Capture the cell that displays the provided text and extract its (X, Y) central coordinate. 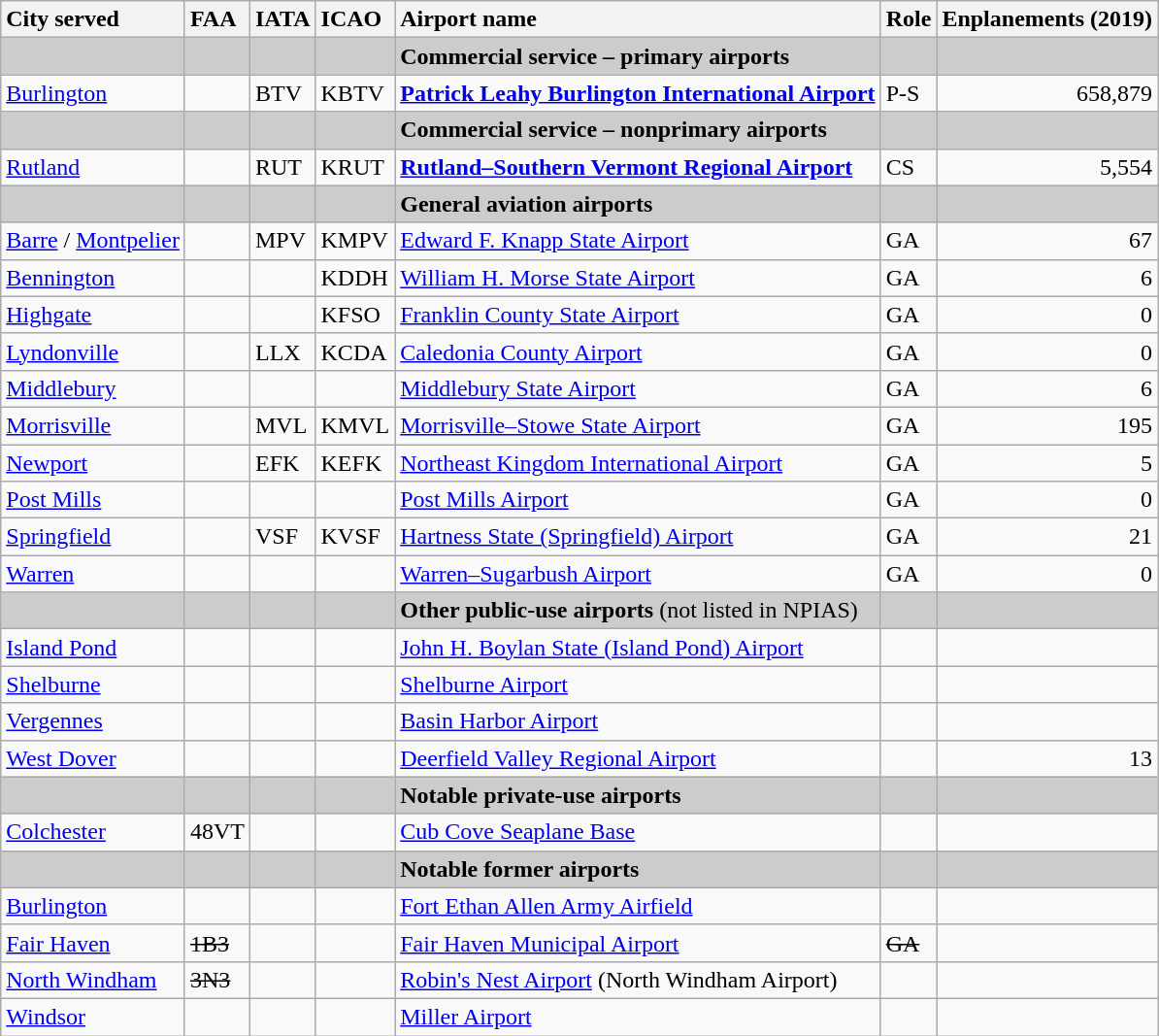
5,554 (1047, 167)
Middlebury State Airport (638, 388)
Patrick Leahy Burlington International Airport (638, 93)
KVSF (355, 537)
Post Mills Airport (638, 500)
Miller Airport (638, 1017)
CS (909, 167)
Robin's Nest Airport (North Windham Airport) (638, 980)
KEFK (355, 463)
P-S (909, 93)
Airport name (638, 19)
Notable private-use airports (638, 795)
KRUT (355, 167)
Cub Cove Seaplane Base (638, 832)
FAA (217, 19)
5 (1047, 463)
Bennington (93, 278)
Notable former airports (638, 869)
13 (1047, 758)
Basin Harbor Airport (638, 721)
MPV (282, 241)
BTV (282, 93)
67 (1047, 241)
LLX (282, 351)
KCDA (355, 351)
Shelburne (93, 685)
Commercial service – nonprimary airports (638, 130)
Caledonia County Airport (638, 351)
Other public-use airports (not listed in NPIAS) (638, 611)
Morrisville (93, 425)
VSF (282, 537)
Vergennes (93, 721)
Barre / Montpelier (93, 241)
Newport (93, 463)
Deerfield Valley Regional Airport (638, 758)
Windsor (93, 1017)
Franklin County State Airport (638, 315)
Rutland–Southern Vermont Regional Airport (638, 167)
Warren–Sugarbush Airport (638, 574)
Fair Haven Municipal Airport (638, 943)
1B3 (217, 943)
Springfield (93, 537)
John H. Boylan State (Island Pond) Airport (638, 648)
3N3 (217, 980)
Shelburne Airport (638, 685)
North Windham (93, 980)
Commercial service – primary airports (638, 56)
Role (909, 19)
EFK (282, 463)
48VT (217, 832)
City served (93, 19)
MVL (282, 425)
Morrisville–Stowe State Airport (638, 425)
KBTV (355, 93)
21 (1047, 537)
KDDH (355, 278)
Highgate (93, 315)
KFSO (355, 315)
General aviation airports (638, 204)
Rutland (93, 167)
195 (1047, 425)
ICAO (355, 19)
Lyndonville (93, 351)
Post Mills (93, 500)
Hartness State (Springfield) Airport (638, 537)
Fort Ethan Allen Army Airfield (638, 906)
Middlebury (93, 388)
Edward F. Knapp State Airport (638, 241)
Island Pond (93, 648)
IATA (282, 19)
Warren (93, 574)
KMPV (355, 241)
Northeast Kingdom International Airport (638, 463)
Fair Haven (93, 943)
RUT (282, 167)
West Dover (93, 758)
658,879 (1047, 93)
William H. Morse State Airport (638, 278)
Colchester (93, 832)
KMVL (355, 425)
Enplanements (2019) (1047, 19)
